For the text-containing cell, return its midpoint in (X, Y) coordinate format. 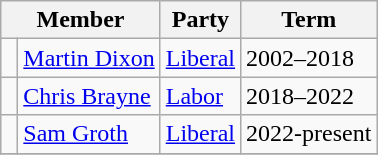
2022-present (309, 134)
Chris Brayne (89, 96)
Martin Dixon (89, 58)
Term (309, 20)
Party (200, 20)
2018–2022 (309, 96)
Sam Groth (89, 134)
Member (80, 20)
2002–2018 (309, 58)
Labor (200, 96)
